Detect which cell encompasses the target text, then output its (x, y) center coordinate. 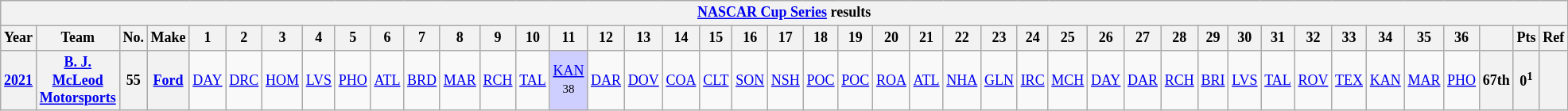
NSH (786, 80)
COA (681, 80)
27 (1143, 38)
01 (1527, 80)
55 (134, 80)
21 (926, 38)
KAN (1385, 80)
18 (821, 38)
13 (643, 38)
22 (962, 38)
5 (353, 38)
36 (1461, 38)
Team (78, 38)
B. J. McLeod Motorsports (78, 80)
Ref (1554, 38)
ROA (892, 80)
23 (999, 38)
31 (1278, 38)
MCH (1068, 80)
17 (786, 38)
1 (208, 38)
29 (1213, 38)
Make (169, 38)
Year (19, 38)
10 (533, 38)
25 (1068, 38)
No. (134, 38)
24 (1032, 38)
6 (387, 38)
33 (1349, 38)
3 (283, 38)
19 (856, 38)
34 (1385, 38)
NHA (962, 80)
16 (751, 38)
CLT (716, 80)
35 (1424, 38)
11 (569, 38)
8 (460, 38)
KAN38 (569, 80)
DRC (244, 80)
BRD (422, 80)
SON (751, 80)
TEX (1349, 80)
14 (681, 38)
28 (1179, 38)
IRC (1032, 80)
GLN (999, 80)
15 (716, 38)
DOV (643, 80)
26 (1106, 38)
2 (244, 38)
ROV (1314, 80)
2021 (19, 80)
32 (1314, 38)
12 (606, 38)
67th (1496, 80)
4 (318, 38)
NASCAR Cup Series results (784, 13)
20 (892, 38)
HOM (283, 80)
30 (1245, 38)
Pts (1527, 38)
BRI (1213, 80)
7 (422, 38)
Ford (169, 80)
9 (498, 38)
